Pinpoint the cell where the given text exists, returning its [x, y] midpoint coordinate. 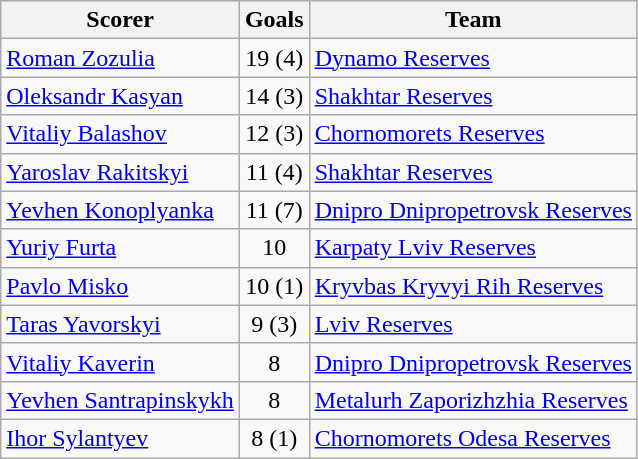
Roman Zozulia [120, 58]
Goals [274, 20]
12 (3) [274, 134]
Karpaty Lviv Reserves [473, 248]
Chornomorets Reserves [473, 134]
Vitaliy Kaverin [120, 362]
10 (1) [274, 286]
Yaroslav Rakitskyi [120, 172]
Lviv Reserves [473, 324]
Yevhen Santrapinskykh [120, 400]
11 (4) [274, 172]
Dynamo Reserves [473, 58]
Taras Yavorskyi [120, 324]
Chornomorets Odesa Reserves [473, 438]
14 (3) [274, 96]
10 [274, 248]
Yevhen Konoplyanka [120, 210]
Oleksandr Kasyan [120, 96]
Scorer [120, 20]
Metalurh Zaporizhzhia Reserves [473, 400]
19 (4) [274, 58]
Pavlo Misko [120, 286]
9 (3) [274, 324]
Vitaliy Balashov [120, 134]
11 (7) [274, 210]
Team [473, 20]
Yuriy Furta [120, 248]
8 (1) [274, 438]
Ihor Sylantyev [120, 438]
Kryvbas Kryvyi Rih Reserves [473, 286]
